Extract the (x, y) coordinate from the center of the cell holding the provided text.  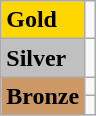
Bronze (43, 96)
Gold (43, 20)
Silver (43, 58)
